Search for the cell housing the specified text and yield its (X, Y) center coordinate. 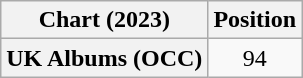
Chart (2023) (104, 20)
94 (255, 58)
UK Albums (OCC) (104, 58)
Position (255, 20)
